Capture the cell that displays the provided text and extract its [x, y] central coordinate. 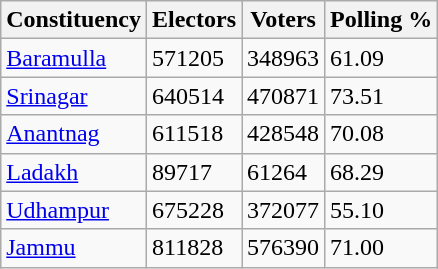
611518 [194, 134]
348963 [284, 58]
68.29 [382, 172]
Baramulla [74, 58]
470871 [284, 96]
640514 [194, 96]
576390 [284, 248]
428548 [284, 134]
Polling % [382, 20]
Udhampur [74, 210]
55.10 [382, 210]
Electors [194, 20]
675228 [194, 210]
89717 [194, 172]
Srinagar [74, 96]
Voters [284, 20]
61.09 [382, 58]
571205 [194, 58]
Ladakh [74, 172]
61264 [284, 172]
Constituency [74, 20]
Jammu [74, 248]
71.00 [382, 248]
372077 [284, 210]
73.51 [382, 96]
70.08 [382, 134]
Anantnag [74, 134]
811828 [194, 248]
